Return the [X, Y] coordinate for the center point of the cell that contains the specified text.  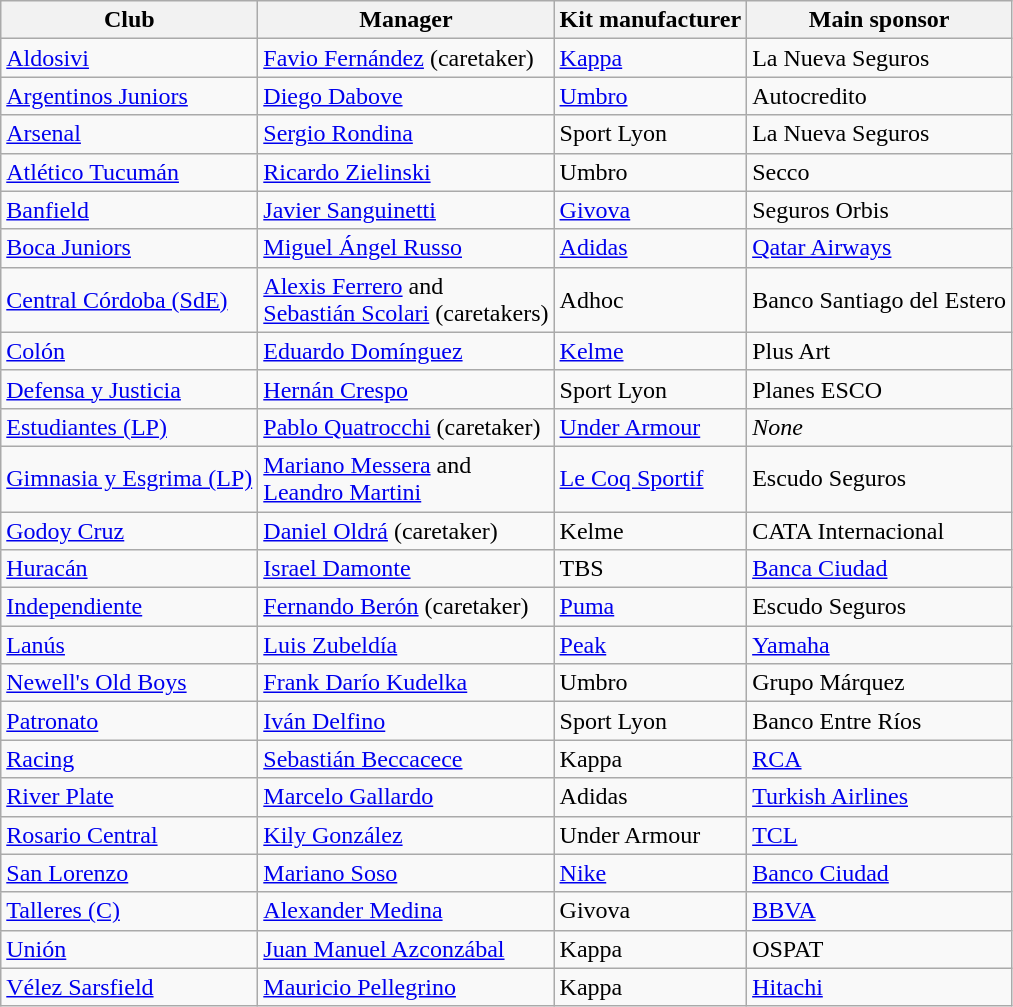
Aldosivi [130, 58]
Banco Santiago del Estero [880, 300]
Rosario Central [130, 835]
Banca Ciudad [880, 569]
Talleres (C) [130, 911]
Alexis Ferrero and Sebastián Scolari (caretakers) [406, 300]
Sebastián Beccacece [406, 759]
San Lorenzo [130, 873]
Colón [130, 351]
Defensa y Justicia [130, 389]
Plus Art [880, 351]
TBS [650, 569]
Argentinos Juniors [130, 96]
Patronato [130, 721]
Atlético Tucumán [130, 172]
Miguel Ángel Russo [406, 248]
Central Córdoba (SdE) [130, 300]
Turkish Airlines [880, 797]
Hernán Crespo [406, 389]
Nike [650, 873]
BBVA [880, 911]
Daniel Oldrá (caretaker) [406, 531]
Planes ESCO [880, 389]
Huracán [130, 569]
Newell's Old Boys [130, 683]
CATA Internacional [880, 531]
Racing [130, 759]
Alexander Medina [406, 911]
Autocredito [880, 96]
Estudiantes (LP) [130, 427]
Luis Zubeldía [406, 645]
Peak [650, 645]
Fernando Berón (caretaker) [406, 607]
Secco [880, 172]
Banco Ciudad [880, 873]
Mariano Messera and Leandro Martini [406, 478]
Le Coq Sportif [650, 478]
Javier Sanguinetti [406, 210]
Manager [406, 20]
Pablo Quatrocchi (caretaker) [406, 427]
Boca Juniors [130, 248]
None [880, 427]
Eduardo Domínguez [406, 351]
Juan Manuel Azconzábal [406, 949]
Mariano Soso [406, 873]
Gimnasia y Esgrima (LP) [130, 478]
Puma [650, 607]
Iván Delfino [406, 721]
Club [130, 20]
Frank Darío Kudelka [406, 683]
Yamaha [880, 645]
Banfield [130, 210]
Godoy Cruz [130, 531]
Mauricio Pellegrino [406, 987]
TCL [880, 835]
Qatar Airways [880, 248]
Arsenal [130, 134]
River Plate [130, 797]
Hitachi [880, 987]
Sergio Rondina [406, 134]
RCA [880, 759]
Seguros Orbis [880, 210]
Vélez Sarsfield [130, 987]
Diego Dabove [406, 96]
Marcelo Gallardo [406, 797]
Kit manufacturer [650, 20]
Independiente [130, 607]
Favio Fernández (caretaker) [406, 58]
Lanús [130, 645]
Kily González [406, 835]
Unión [130, 949]
OSPAT [880, 949]
Israel Damonte [406, 569]
Banco Entre Ríos [880, 721]
Grupo Márquez [880, 683]
Ricardo Zielinski [406, 172]
Adhoc [650, 300]
Main sponsor [880, 20]
